Scan for the cell matching the given text and deliver its [X, Y] coordinate at center. 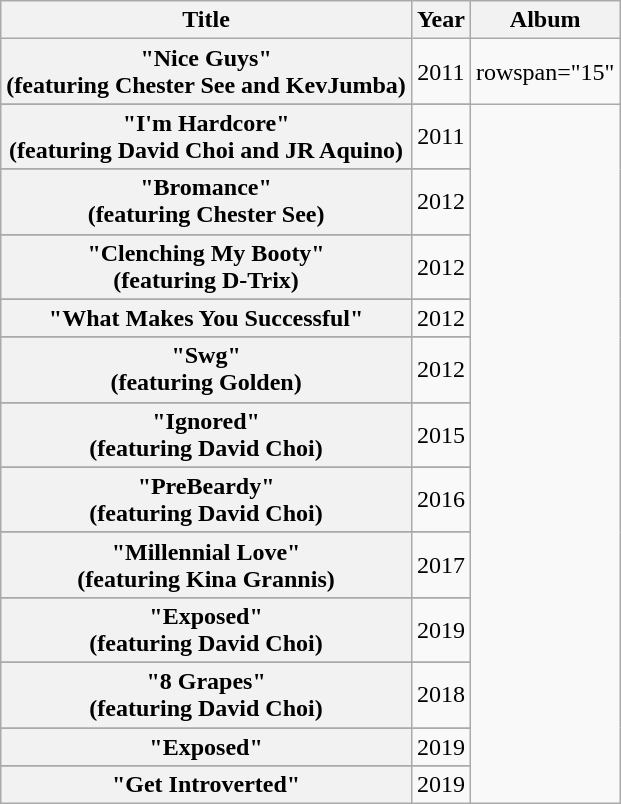
"I'm Hardcore"(featuring David Choi and JR Aquino) [206, 136]
"8 Grapes"(featuring David Choi) [206, 694]
"Get Introverted" [206, 785]
"Clenching My Booty"(featuring D-Trix) [206, 266]
"Swg"(featuring Golden) [206, 370]
"Ignored"(featuring David Choi) [206, 434]
"What Makes You Successful" [206, 318]
2016 [440, 500]
Year [440, 20]
Title [206, 20]
rowspan="15" [545, 72]
"Exposed" [206, 747]
Album [545, 20]
2017 [440, 564]
"PreBeardy"(featuring David Choi) [206, 500]
2015 [440, 434]
2018 [440, 694]
"Millennial Love"(featuring Kina Grannis) [206, 564]
"Exposed"(featuring David Choi) [206, 630]
"Nice Guys"(featuring Chester See and KevJumba) [206, 72]
"Bromance"(featuring Chester See) [206, 202]
